Determine the [X, Y] coordinate at the center of the cell enclosing the given text.  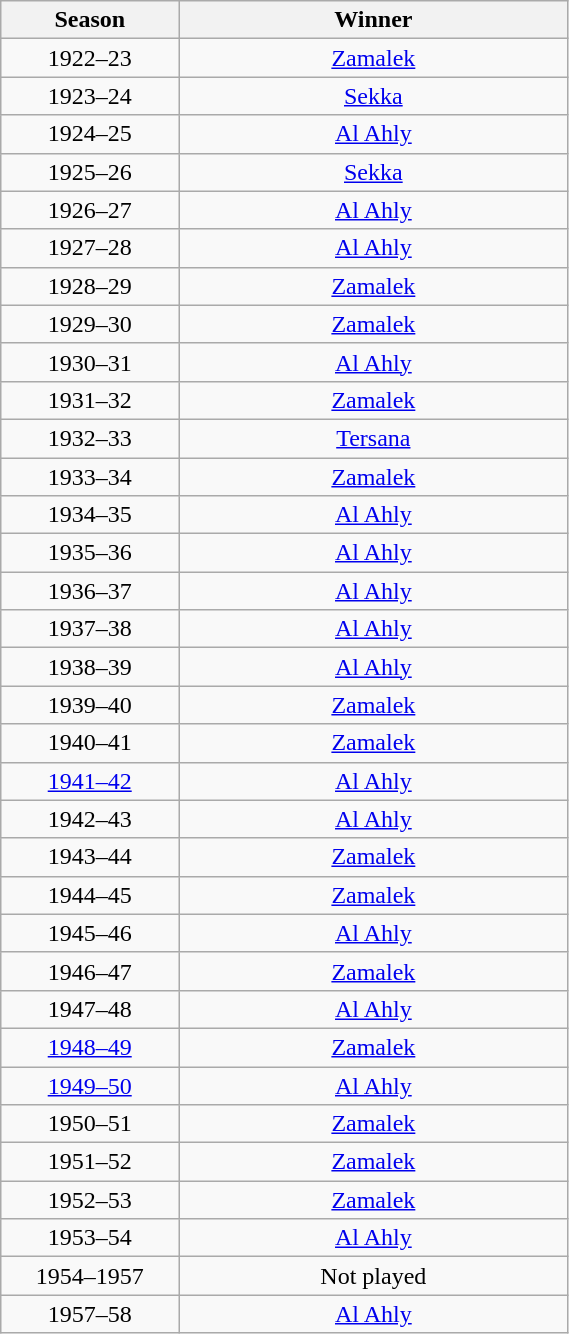
1946–47 [90, 971]
1943–44 [90, 857]
1944–45 [90, 895]
1948–49 [90, 1047]
1932–33 [90, 438]
Tersana [374, 438]
1941–42 [90, 781]
1936–37 [90, 591]
1942–43 [90, 819]
1923–24 [90, 96]
1933–34 [90, 477]
1929–30 [90, 324]
1950–51 [90, 1124]
1922–23 [90, 58]
1947–48 [90, 1009]
Not played [374, 1276]
1940–41 [90, 743]
1926–27 [90, 210]
1945–46 [90, 933]
1935–36 [90, 553]
1954–1957 [90, 1276]
1931–32 [90, 400]
Season [90, 20]
1924–25 [90, 134]
1939–40 [90, 705]
Winner [374, 20]
1951–52 [90, 1162]
1928–29 [90, 286]
1949–50 [90, 1085]
1930–31 [90, 362]
1938–39 [90, 667]
1934–35 [90, 515]
1953–54 [90, 1238]
1952–53 [90, 1200]
1957–58 [90, 1314]
1937–38 [90, 629]
1927–28 [90, 248]
1925–26 [90, 172]
